From the cell containing the given text, extract its center point as (x, y) coordinate. 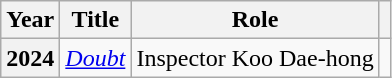
Inspector Koo Dae-hong (255, 58)
Doubt (96, 58)
Role (255, 20)
Title (96, 20)
Year (30, 20)
2024 (30, 58)
